Search for the cell housing the specified text and yield its [x, y] center coordinate. 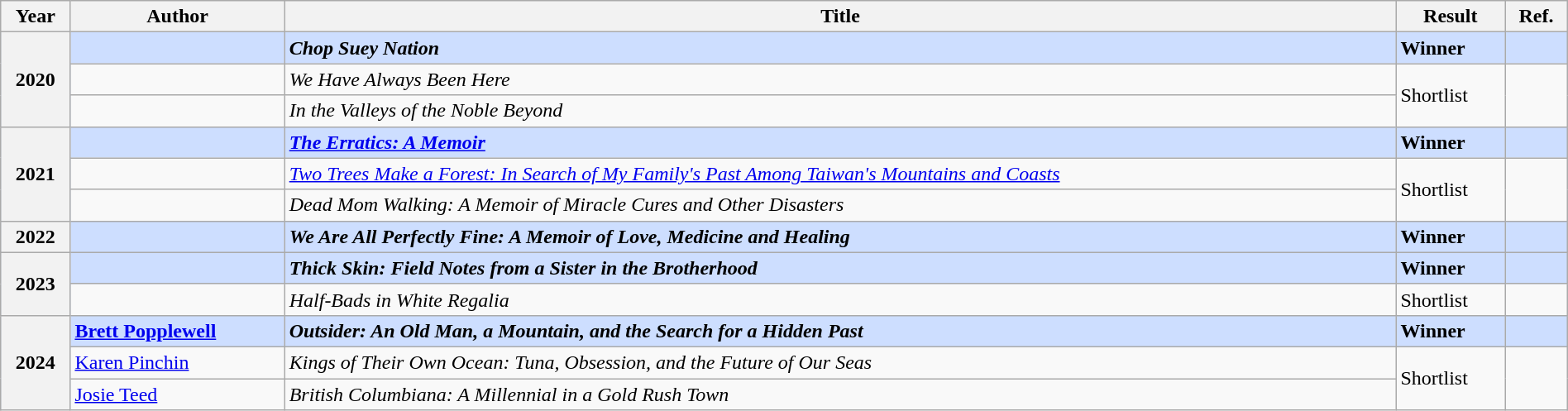
The Erratics: A Memoir [840, 142]
Chop Suey Nation [840, 48]
In the Valleys of the Noble Beyond [840, 111]
British Columbiana: A Millennial in a Gold Rush Town [840, 394]
Outsider: An Old Man, a Mountain, and the Search for a Hidden Past [840, 331]
2022 [36, 237]
Thick Skin: Field Notes from a Sister in the Brotherhood [840, 268]
Two Trees Make a Forest: In Search of My Family's Past Among Taiwan's Mountains and Coasts [840, 174]
Dead Mom Walking: A Memoir of Miracle Cures and Other Disasters [840, 205]
Result [1451, 17]
2021 [36, 174]
Josie Teed [177, 394]
2020 [36, 79]
Year [36, 17]
2023 [36, 284]
Ref. [1537, 17]
2024 [36, 362]
Kings of Their Own Ocean: Tuna, Obsession, and the Future of Our Seas [840, 362]
Half-Bads in White Regalia [840, 299]
We Have Always Been Here [840, 79]
Author [177, 17]
Brett Popplewell [177, 331]
Title [840, 17]
Karen Pinchin [177, 362]
We Are All Perfectly Fine: A Memoir of Love, Medicine and Healing [840, 237]
